Determine the [x, y] coordinate at the center of the cell enclosing the given text.  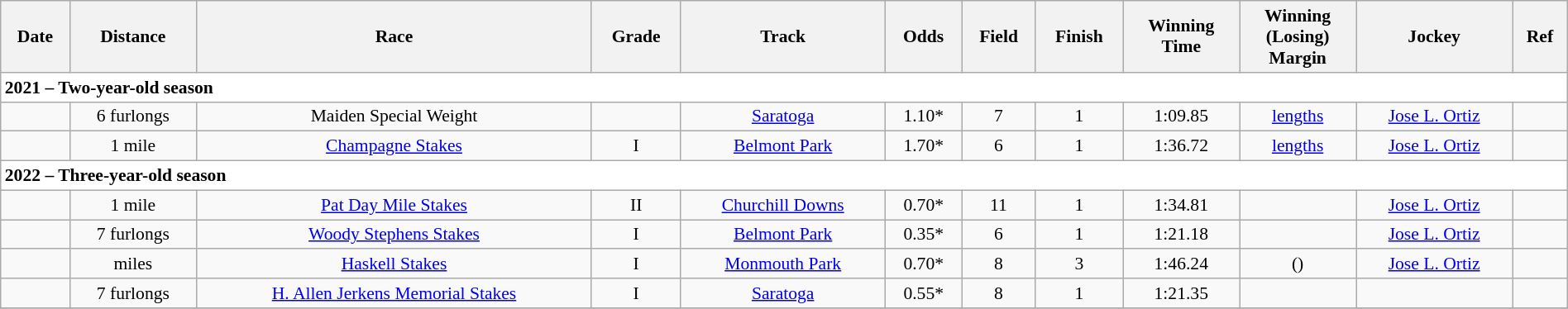
1:21.18 [1181, 235]
Woody Stephens Stakes [394, 235]
miles [133, 264]
11 [999, 205]
0.55* [923, 293]
Finish [1079, 36]
() [1298, 264]
Distance [133, 36]
7 [999, 116]
3 [1079, 264]
Jockey [1434, 36]
Champagne Stakes [394, 146]
Grade [636, 36]
1.70* [923, 146]
2021 – Two-year-old season [784, 88]
1:34.81 [1181, 205]
Monmouth Park [782, 264]
Churchill Downs [782, 205]
0.35* [923, 235]
Maiden Special Weight [394, 116]
6 furlongs [133, 116]
2022 – Three-year-old season [784, 176]
Field [999, 36]
1:46.24 [1181, 264]
Odds [923, 36]
1:21.35 [1181, 293]
II [636, 205]
1:09.85 [1181, 116]
H. Allen Jerkens Memorial Stakes [394, 293]
WinningTime [1181, 36]
1.10* [923, 116]
Date [35, 36]
Pat Day Mile Stakes [394, 205]
1:36.72 [1181, 146]
Haskell Stakes [394, 264]
Winning(Losing)Margin [1298, 36]
Track [782, 36]
Race [394, 36]
Ref [1540, 36]
